Identify which cell holds the provided text, then report its (x, y) central coordinate. 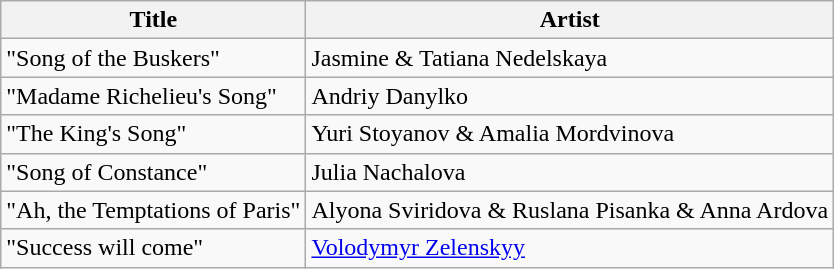
Volodymyr Zelenskyy (570, 248)
"Success will come" (154, 248)
"The King's Song" (154, 134)
"Song of the Buskers" (154, 58)
Andriy Danylko (570, 96)
Title (154, 20)
"Song of Constance" (154, 172)
"Ah, the Temptations of Paris" (154, 210)
Yuri Stoyanov & Amalia Mordvinova (570, 134)
Alyona Sviridova & Ruslana Pisanka & Anna Ardova (570, 210)
"Madame Richelieu's Song" (154, 96)
Jasmine & Tatiana Nedelskaya (570, 58)
Artist (570, 20)
Julia Nachalova (570, 172)
